Identify which cell holds the provided text, then report its (x, y) central coordinate. 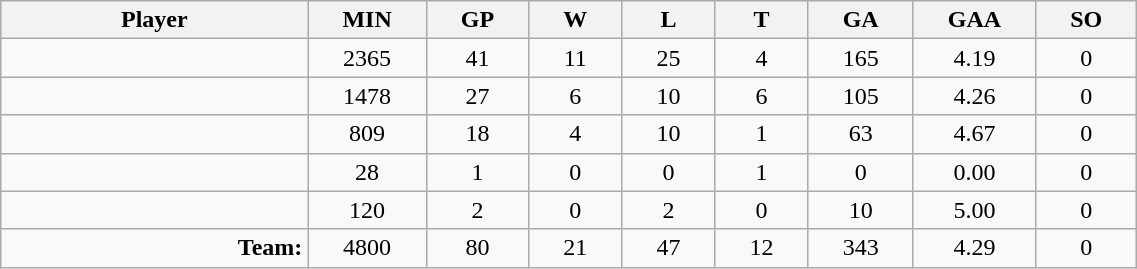
Player (154, 20)
18 (477, 134)
80 (477, 248)
165 (860, 58)
27 (477, 96)
4.19 (974, 58)
12 (762, 248)
21 (576, 248)
343 (860, 248)
4.67 (974, 134)
GAA (974, 20)
W (576, 20)
2365 (367, 58)
MIN (367, 20)
Team: (154, 248)
11 (576, 58)
809 (367, 134)
0.00 (974, 172)
4800 (367, 248)
25 (668, 58)
41 (477, 58)
L (668, 20)
4.26 (974, 96)
47 (668, 248)
GA (860, 20)
4.29 (974, 248)
105 (860, 96)
120 (367, 210)
SO (1086, 20)
63 (860, 134)
5.00 (974, 210)
1478 (367, 96)
GP (477, 20)
T (762, 20)
28 (367, 172)
